Output the [x, y] coordinate of the center of the cell containing the given text.  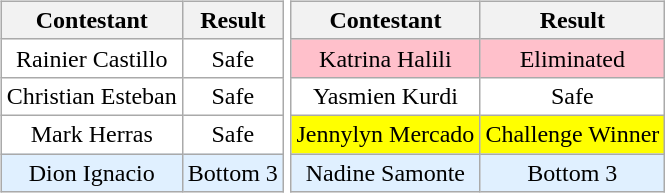
Rainier Castillo [92, 58]
Yasmien Kurdi [386, 96]
Challenge Winner [572, 134]
Jennylyn Mercado [386, 134]
Dion Ignacio [92, 173]
Christian Esteban [92, 96]
Mark Herras [92, 134]
Nadine Samonte [386, 173]
Katrina Halili [386, 58]
Eliminated [572, 58]
